Identify which cell holds the provided text, then report its [x, y] central coordinate. 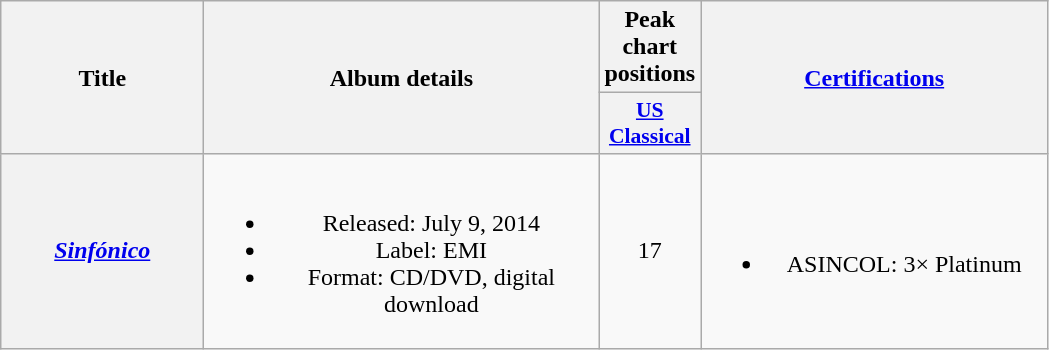
USClassical [650, 124]
Released: July 9, 2014Label: EMIFormat: CD/DVD, digital download [402, 251]
Album details [402, 78]
Certifications [874, 78]
ASINCOL: 3× Platinum [874, 251]
Peak chart positions [650, 47]
Sinfónico [102, 251]
17 [650, 251]
Title [102, 78]
